Provide the [x, y] coordinate of the cell's center where the given text is located.  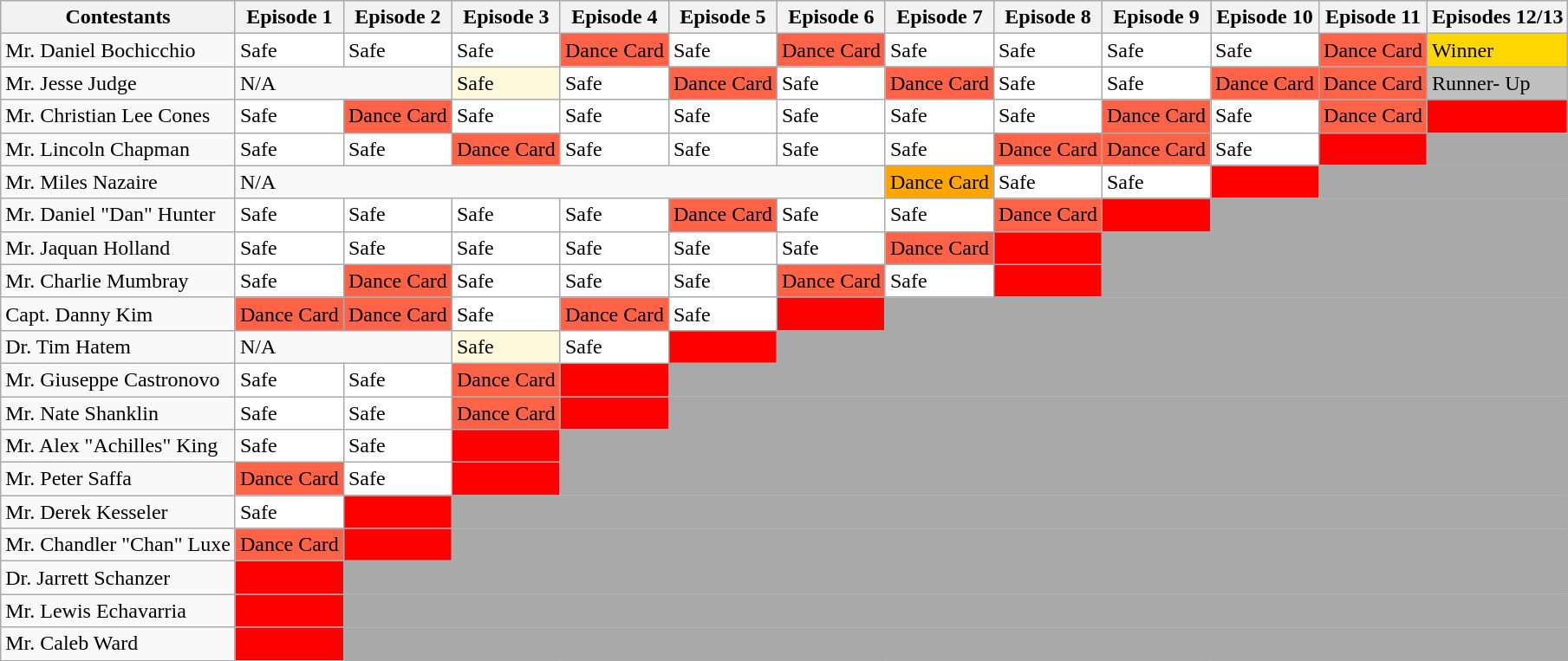
Mr. Derek Kesseler [118, 512]
Episode 5 [723, 17]
Runner- Up [1498, 83]
Episode 3 [506, 17]
Mr. Jaquan Holland [118, 248]
Contestants [118, 17]
Mr. Chandler "Chan" Luxe [118, 545]
Episode 6 [830, 17]
Dr. Jarrett Schanzer [118, 578]
Mr. Peter Saffa [118, 479]
Episode 9 [1156, 17]
Mr. Lewis Echavarria [118, 611]
Mr. Christian Lee Cones [118, 116]
Episode 11 [1373, 17]
Winner [1498, 50]
Mr. Daniel Bochicchio [118, 50]
Mr. Jesse Judge [118, 83]
Mr. Alex "Achilles" King [118, 446]
Episode 7 [940, 17]
Mr. Daniel "Dan" Hunter [118, 215]
Episode 2 [397, 17]
Capt. Danny Kim [118, 314]
Mr. Lincoln Chapman [118, 149]
Mr. Caleb Ward [118, 644]
Mr. Miles Nazaire [118, 182]
Episodes 12/13 [1498, 17]
Mr. Giuseppe Castronovo [118, 379]
Dr. Tim Hatem [118, 347]
Episode 8 [1047, 17]
Mr. Charlie Mumbray [118, 281]
Episode 1 [290, 17]
Mr. Nate Shanklin [118, 413]
Episode 4 [614, 17]
Episode 10 [1264, 17]
